Locate the cell with the specified text and output its (X, Y) center coordinate. 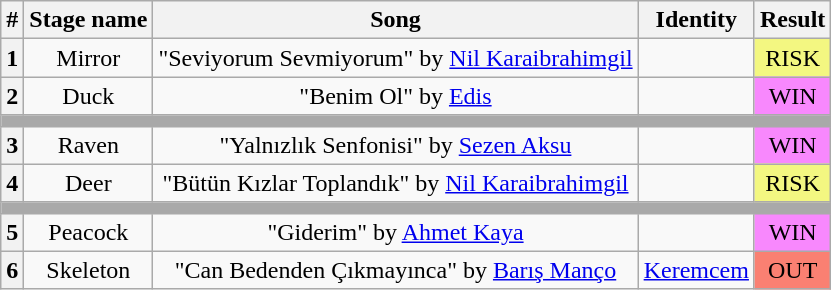
"Seviyorum Sevmiyorum" by Nil Karaibrahimgil (396, 58)
Stage name (88, 20)
4 (12, 183)
Peacock (88, 232)
Mirror (88, 58)
Identity (696, 20)
"Bütün Kızlar Toplandık" by Nil Karaibrahimgil (396, 183)
"Giderim" by Ahmet Kaya (396, 232)
5 (12, 232)
Keremcem (696, 270)
Duck (88, 96)
6 (12, 270)
"Yalnızlık Senfonisi" by Sezen Aksu (396, 145)
2 (12, 96)
Result (792, 20)
Song (396, 20)
# (12, 20)
"Can Bedenden Çıkmayınca" by Barış Manço (396, 270)
Raven (88, 145)
Skeleton (88, 270)
"Benim Ol" by Edis (396, 96)
Deer (88, 183)
OUT (792, 270)
3 (12, 145)
1 (12, 58)
